Extract the [X, Y] coordinate from the center of the cell holding the provided text.  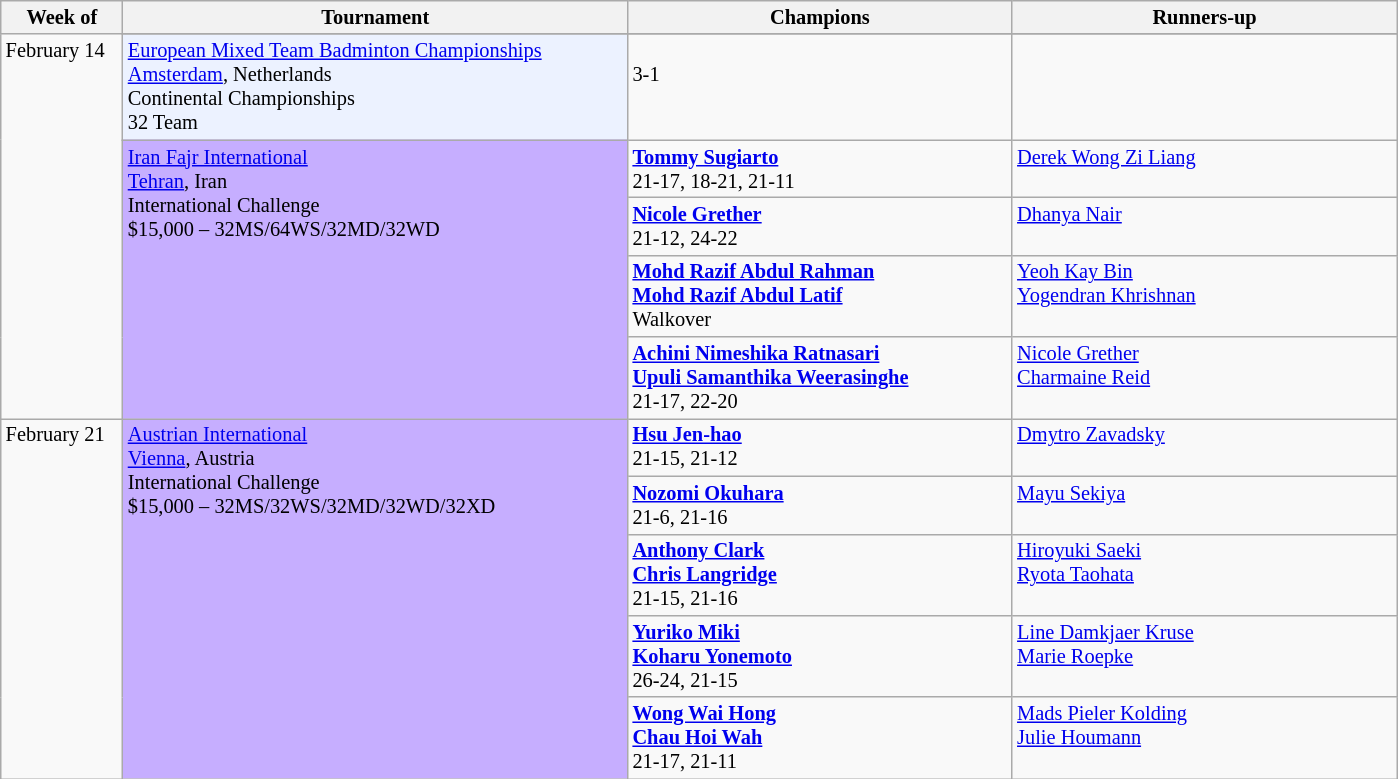
Nozomi Okuhara21-6, 21-16 [820, 505]
Nicole Grether Charmaine Reid [1204, 378]
Champions [820, 17]
Tournament [376, 17]
Nicole Grether21-12, 24-22 [820, 226]
Line Damkjaer Kruse Marie Roepke [1204, 656]
Wong Wai Hong Chau Hoi Wah21-17, 21-11 [820, 738]
3-1 [820, 87]
Week of [62, 17]
Yuriko Miki Koharu Yonemoto26-24, 21-15 [820, 656]
Dhanya Nair [1204, 226]
European Mixed Team Badminton ChampionshipsAmsterdam, NetherlandsContinental Championships32 Team [376, 87]
February 14 [62, 226]
Hiroyuki Saeki Ryota Taohata [1204, 575]
Anthony Clark Chris Langridge21-15, 21-16 [820, 575]
Tommy Sugiarto21-17, 18-21, 21-11 [820, 169]
Runners-up [1204, 17]
Iran Fajr InternationalTehran, IranInternational Challenge$15,000 – 32MS/64WS/32MD/32WD [376, 280]
Dmytro Zavadsky [1204, 447]
Hsu Jen-hao21-15, 21-12 [820, 447]
Mayu Sekiya [1204, 505]
Achini Nimeshika Ratnasari Upuli Samanthika Weerasinghe21-17, 22-20 [820, 378]
Derek Wong Zi Liang [1204, 169]
Mads Pieler Kolding Julie Houmann [1204, 738]
Mohd Razif Abdul Rahman Mohd Razif Abdul LatifWalkover [820, 296]
Yeoh Kay Bin Yogendran Khrishnan [1204, 296]
Austrian InternationalVienna, AustriaInternational Challenge$15,000 – 32MS/32WS/32MD/32WD/32XD [376, 598]
February 21 [62, 598]
